Capture the cell that displays the provided text and extract its [x, y] central coordinate. 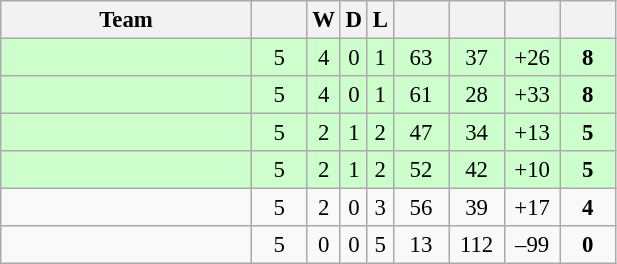
+26 [532, 58]
D [354, 20]
L [380, 20]
61 [421, 95]
112 [477, 245]
28 [477, 95]
W [324, 20]
13 [421, 245]
3 [380, 208]
56 [421, 208]
+17 [532, 208]
+13 [532, 133]
+33 [532, 95]
63 [421, 58]
37 [477, 58]
47 [421, 133]
34 [477, 133]
39 [477, 208]
52 [421, 170]
42 [477, 170]
–99 [532, 245]
Team [126, 20]
+10 [532, 170]
